Find where the given text appears and provide that cell's center as [x, y] coordinate. 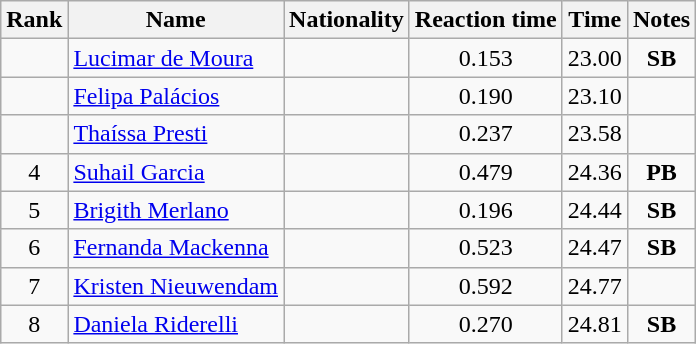
Name [176, 20]
24.81 [594, 324]
0.592 [486, 286]
PB [661, 172]
Daniela Riderelli [176, 324]
23.58 [594, 134]
7 [34, 286]
0.237 [486, 134]
Kristen Nieuwendam [176, 286]
0.523 [486, 248]
24.36 [594, 172]
Time [594, 20]
0.190 [486, 96]
Rank [34, 20]
Lucimar de Moura [176, 58]
5 [34, 210]
8 [34, 324]
Felipa Palácios [176, 96]
24.47 [594, 248]
0.479 [486, 172]
6 [34, 248]
Notes [661, 20]
24.77 [594, 286]
Reaction time [486, 20]
0.270 [486, 324]
0.196 [486, 210]
24.44 [594, 210]
4 [34, 172]
23.10 [594, 96]
Brigith Merlano [176, 210]
0.153 [486, 58]
Fernanda Mackenna [176, 248]
Suhail Garcia [176, 172]
Thaíssa Presti [176, 134]
23.00 [594, 58]
Nationality [347, 20]
